Capture the cell that displays the provided text and extract its (x, y) central coordinate. 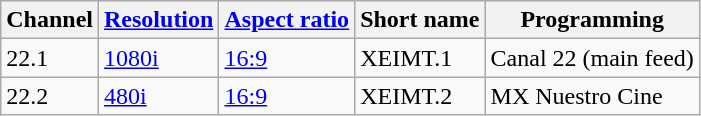
Channel (50, 20)
Aspect ratio (287, 20)
MX Nuestro Cine (592, 96)
Programming (592, 20)
XEIMT.2 (420, 96)
XEIMT.1 (420, 58)
22.2 (50, 96)
Canal 22 (main feed) (592, 58)
1080i (159, 58)
Resolution (159, 20)
22.1 (50, 58)
Short name (420, 20)
480i (159, 96)
